Scan for the cell matching the given text and deliver its [X, Y] coordinate at center. 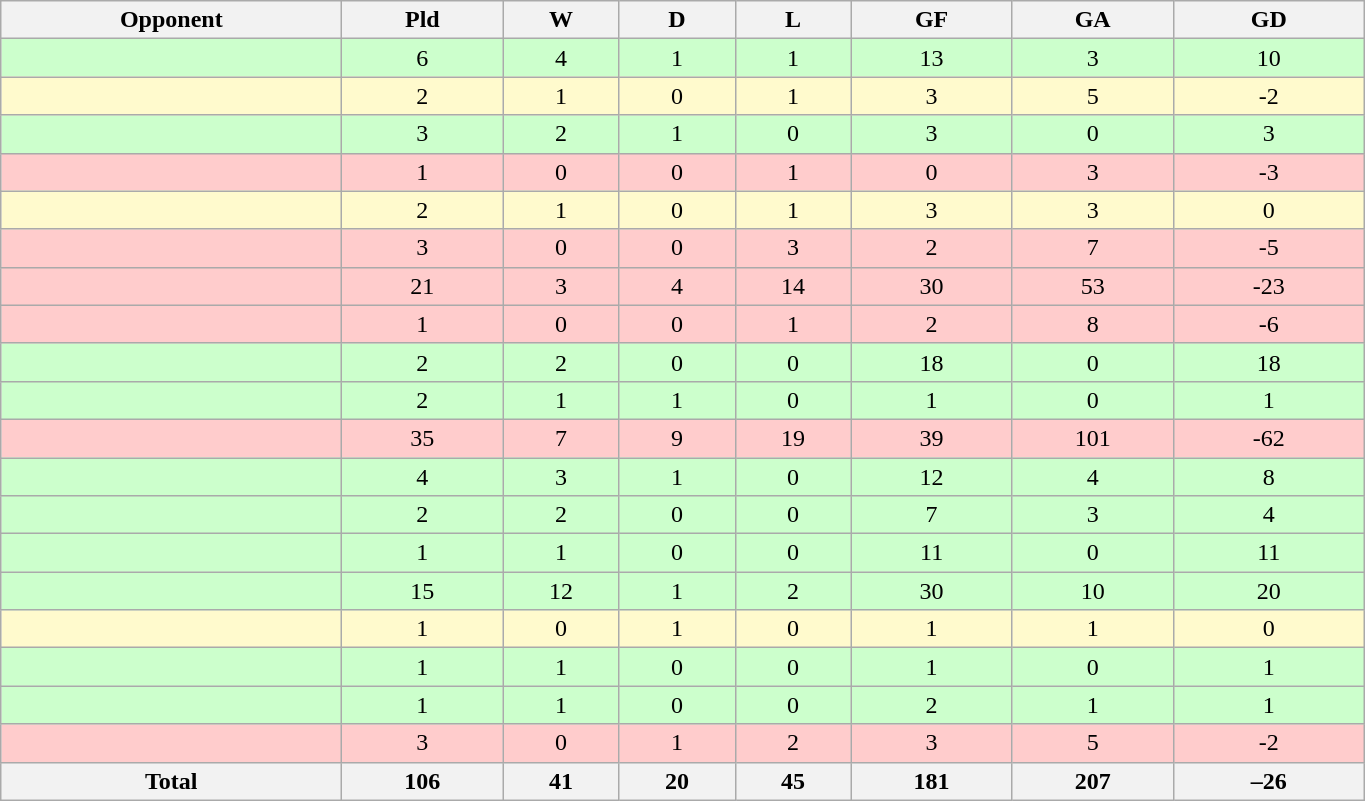
Total [172, 781]
-5 [1268, 248]
45 [793, 781]
41 [561, 781]
-3 [1268, 172]
53 [1092, 286]
Opponent [172, 20]
–26 [1268, 781]
207 [1092, 781]
-23 [1268, 286]
6 [422, 58]
14 [793, 286]
35 [422, 438]
15 [422, 591]
9 [677, 438]
GA [1092, 20]
-6 [1268, 324]
GD [1268, 20]
GF [932, 20]
106 [422, 781]
L [793, 20]
W [561, 20]
181 [932, 781]
D [677, 20]
19 [793, 438]
Pld [422, 20]
13 [932, 58]
101 [1092, 438]
39 [932, 438]
21 [422, 286]
-62 [1268, 438]
